Return the (x, y) coordinate for the center point of the cell that contains the specified text.  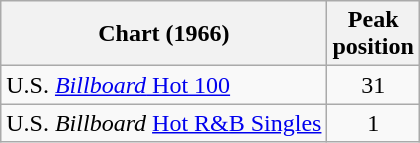
U.S. Billboard Hot R&B Singles (164, 123)
31 (373, 85)
Chart (1966) (164, 34)
1 (373, 123)
U.S. Billboard Hot 100 (164, 85)
Peakposition (373, 34)
